Identify which cell holds the provided text, then report its (x, y) central coordinate. 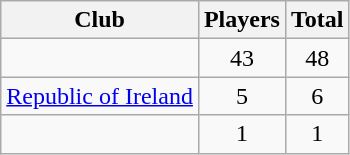
Total (317, 20)
48 (317, 58)
43 (242, 58)
Players (242, 20)
6 (317, 96)
Republic of Ireland (100, 96)
Club (100, 20)
5 (242, 96)
